Output the (x, y) coordinate of the center of the cell containing the given text.  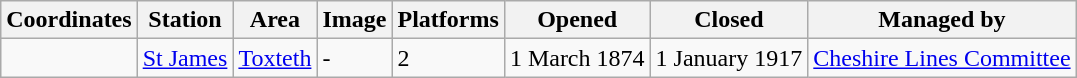
Coordinates (69, 20)
Station (185, 20)
Closed (729, 20)
Platforms (448, 20)
Image (354, 20)
- (354, 58)
St James (185, 58)
1 March 1874 (577, 58)
Area (275, 20)
Cheshire Lines Committee (942, 58)
2 (448, 58)
Opened (577, 20)
Toxteth (275, 58)
Managed by (942, 20)
1 January 1917 (729, 58)
